From the cell containing the given text, extract its center point as [x, y] coordinate. 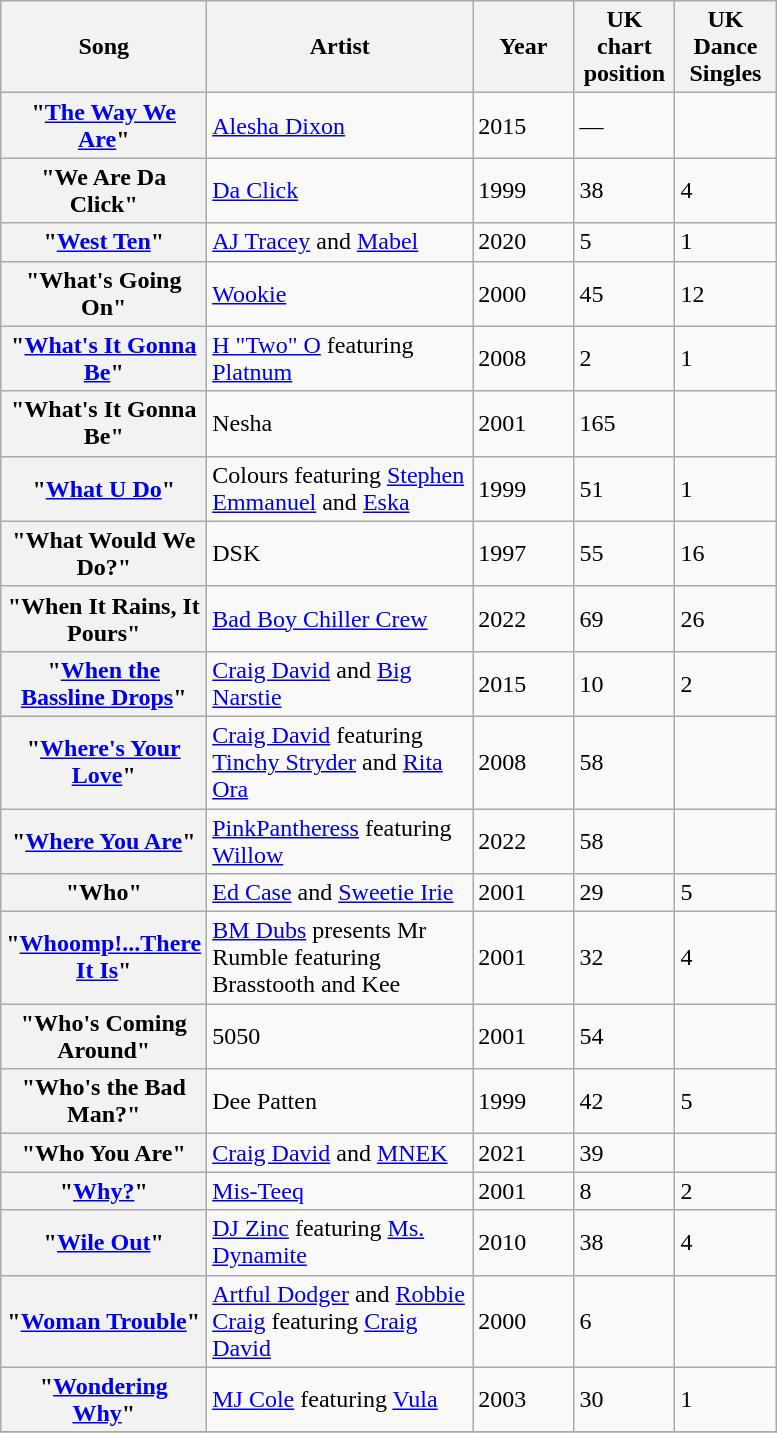
"Woman Trouble" [104, 1321]
Year [524, 47]
"Where You Are" [104, 840]
42 [624, 1102]
"The Way We Are" [104, 126]
Artful Dodger and Robbie Craig featuring Craig David [340, 1321]
Alesha Dixon [340, 126]
2020 [524, 242]
UK chart position [624, 47]
39 [624, 1153]
"Who You Are" [104, 1153]
10 [624, 684]
"Why?" [104, 1191]
2010 [524, 1242]
32 [624, 958]
2021 [524, 1153]
16 [726, 554]
"What's Going On" [104, 294]
Bad Boy Chiller Crew [340, 618]
54 [624, 1036]
Nesha [340, 424]
"Who's Coming Around" [104, 1036]
"Where's Your Love" [104, 762]
"We Are Da Click" [104, 190]
6 [624, 1321]
"Wondering Why" [104, 1400]
DSK [340, 554]
"Who" [104, 893]
"When the Bassline Drops" [104, 684]
— [624, 126]
AJ Tracey and Mabel [340, 242]
45 [624, 294]
"Wile Out" [104, 1242]
12 [726, 294]
H "Two" O featuring Platnum [340, 358]
Da Click [340, 190]
165 [624, 424]
PinkPantheress featuring Willow [340, 840]
BM Dubs presents Mr Rumble featuring Brasstooth and Kee [340, 958]
"What Would We Do?" [104, 554]
1997 [524, 554]
Colours featuring Stephen Emmanuel and Eska [340, 488]
30 [624, 1400]
MJ Cole featuring Vula [340, 1400]
"West Ten" [104, 242]
"What U Do" [104, 488]
26 [726, 618]
5050 [340, 1036]
Craig David and Big Narstie [340, 684]
"Whoomp!...There It Is" [104, 958]
Wookie [340, 294]
"When It Rains, It Pours" [104, 618]
69 [624, 618]
Craig David featuring Tinchy Stryder and Rita Ora [340, 762]
Song [104, 47]
51 [624, 488]
Ed Case and Sweetie Irie [340, 893]
Craig David and MNEK [340, 1153]
DJ Zinc featuring Ms. Dynamite [340, 1242]
Mis-Teeq [340, 1191]
Artist [340, 47]
UK Dance Singles [726, 47]
"Who's the Bad Man?" [104, 1102]
2003 [524, 1400]
8 [624, 1191]
Dee Patten [340, 1102]
29 [624, 893]
55 [624, 554]
